From the cell containing the given text, extract its center point as (x, y) coordinate. 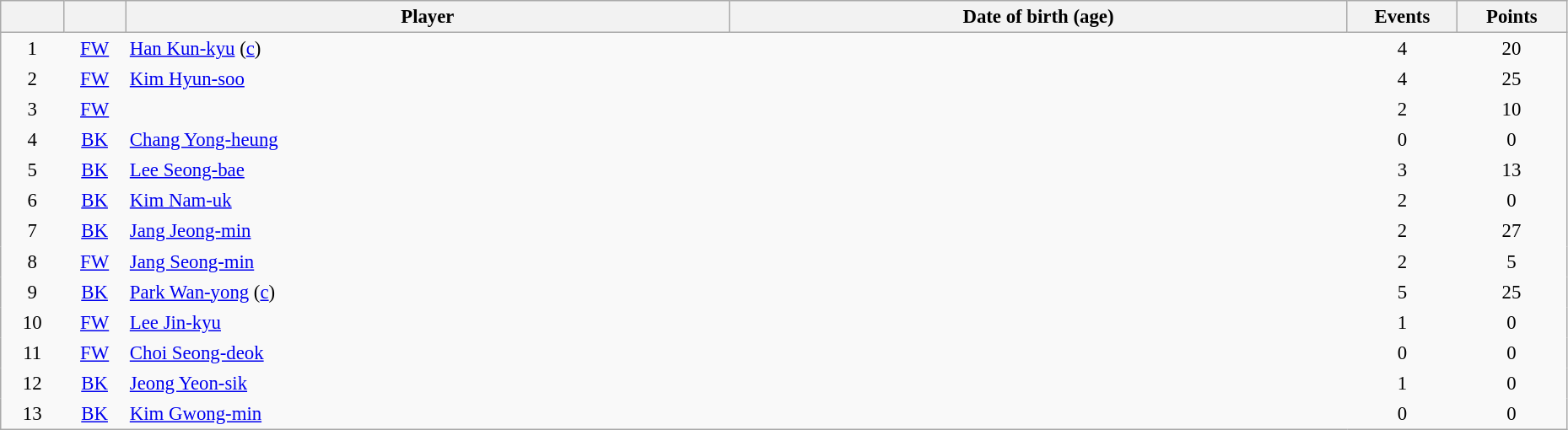
Jang Seong-min (427, 261)
Kim Gwong-min (427, 413)
Chang Yong-heung (427, 140)
Lee Seong-bae (427, 170)
8 (32, 261)
Date of birth (age) (1037, 17)
Points (1511, 17)
Lee Jin-kyu (427, 322)
20 (1511, 49)
7 (32, 231)
Park Wan-yong (c) (427, 292)
6 (32, 201)
Kim Nam-uk (427, 201)
27 (1511, 231)
Han Kun-kyu (c) (427, 49)
Jeong Yeon-sik (427, 383)
Kim Hyun-soo (427, 78)
11 (32, 352)
Events (1402, 17)
Jang Jeong-min (427, 231)
Choi Seong-deok (427, 352)
12 (32, 383)
Player (427, 17)
9 (32, 292)
